Output the [x, y] coordinate of the center of the cell containing the given text.  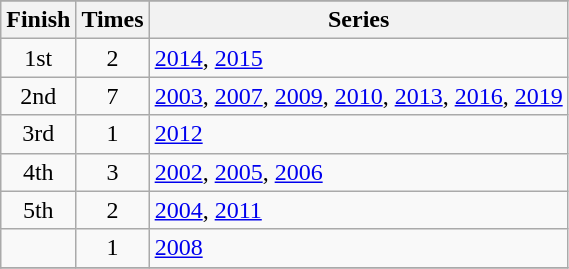
Times [112, 20]
2nd [38, 96]
3rd [38, 134]
1st [38, 58]
2004, 2011 [358, 210]
2003, 2007, 2009, 2010, 2013, 2016, 2019 [358, 96]
3 [112, 172]
2002, 2005, 2006 [358, 172]
Finish [38, 20]
2012 [358, 134]
2008 [358, 248]
2014, 2015 [358, 58]
5th [38, 210]
7 [112, 96]
Series [358, 20]
4th [38, 172]
